Scan for the cell matching the given text and deliver its (x, y) coordinate at center. 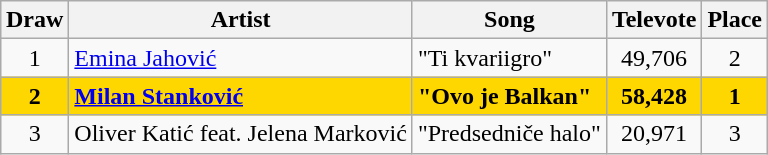
Song (509, 20)
Artist (241, 20)
Place (735, 20)
20,971 (654, 134)
Televote (654, 20)
Emina Jahović (241, 58)
Draw (34, 20)
Milan Stanković (241, 96)
58,428 (654, 96)
"Ti kvariigro" (509, 58)
"Predsedniče halo" (509, 134)
49,706 (654, 58)
"Ovo je Balkan" (509, 96)
Oliver Katić feat. Jelena Marković (241, 134)
